Return (x, y) of the center of cell containing provided text 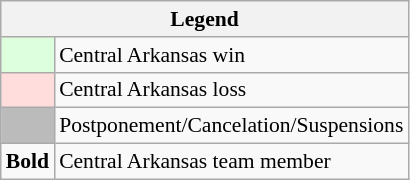
Central Arkansas win (231, 55)
Central Arkansas team member (231, 162)
Central Arkansas loss (231, 90)
Postponement/Cancelation/Suspensions (231, 126)
Bold (28, 162)
Legend (205, 19)
